Output the [x, y] coordinate of the center of the cell containing the given text.  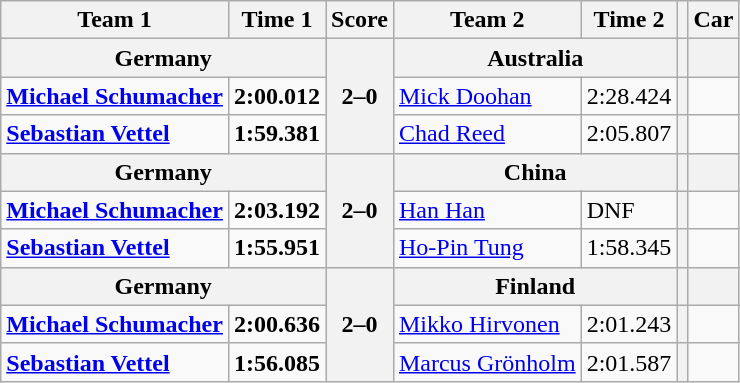
2:00.636 [276, 324]
2:00.012 [276, 96]
Ho-Pin Tung [487, 248]
Australia [534, 58]
Mick Doohan [487, 96]
Marcus Grönholm [487, 362]
Team 1 [115, 20]
Car [714, 20]
1:56.085 [276, 362]
Team 2 [487, 20]
Time 1 [276, 20]
DNF [629, 210]
1:55.951 [276, 248]
Time 2 [629, 20]
2:05.807 [629, 134]
2:03.192 [276, 210]
China [534, 172]
Chad Reed [487, 134]
Han Han [487, 210]
2:28.424 [629, 96]
2:01.587 [629, 362]
Score [360, 20]
Mikko Hirvonen [487, 324]
1:58.345 [629, 248]
2:01.243 [629, 324]
Finland [534, 286]
1:59.381 [276, 134]
